Identify which cell holds the provided text, then report its [x, y] central coordinate. 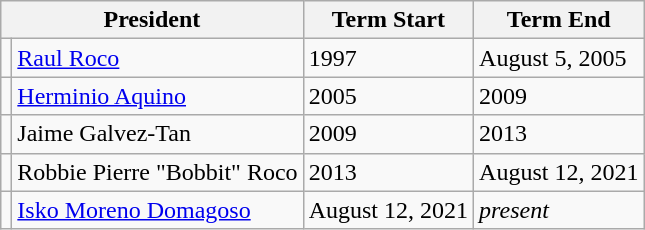
Term End [559, 20]
Robbie Pierre "Bobbit" Roco [158, 172]
Isko Moreno Domagoso [158, 210]
Raul Roco [158, 58]
present [559, 210]
August 5, 2005 [559, 58]
Herminio Aquino [158, 96]
2005 [388, 96]
President [152, 20]
Term Start [388, 20]
Jaime Galvez-Tan [158, 134]
1997 [388, 58]
